Find where the given text appears and provide that cell's center as [X, Y] coordinate. 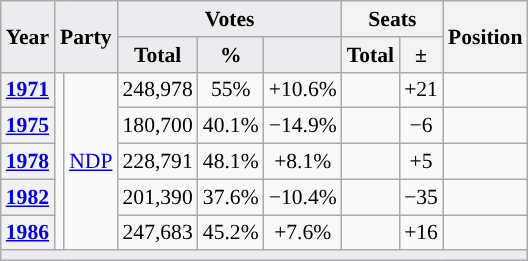
55% [231, 90]
45.2% [231, 233]
37.6% [231, 197]
Party [86, 36]
180,700 [157, 126]
1971 [28, 90]
40.1% [231, 126]
48.1% [231, 162]
−10.4% [303, 197]
1978 [28, 162]
1982 [28, 197]
Seats [392, 19]
201,390 [157, 197]
Year [28, 36]
NDP [90, 161]
1986 [28, 233]
Position [485, 36]
+21 [421, 90]
247,683 [157, 233]
1975 [28, 126]
−35 [421, 197]
% [231, 55]
−6 [421, 126]
228,791 [157, 162]
± [421, 55]
248,978 [157, 90]
+5 [421, 162]
Votes [229, 19]
+8.1% [303, 162]
+16 [421, 233]
−14.9% [303, 126]
+10.6% [303, 90]
+7.6% [303, 233]
